Scan for the cell matching the given text and deliver its (x, y) coordinate at center. 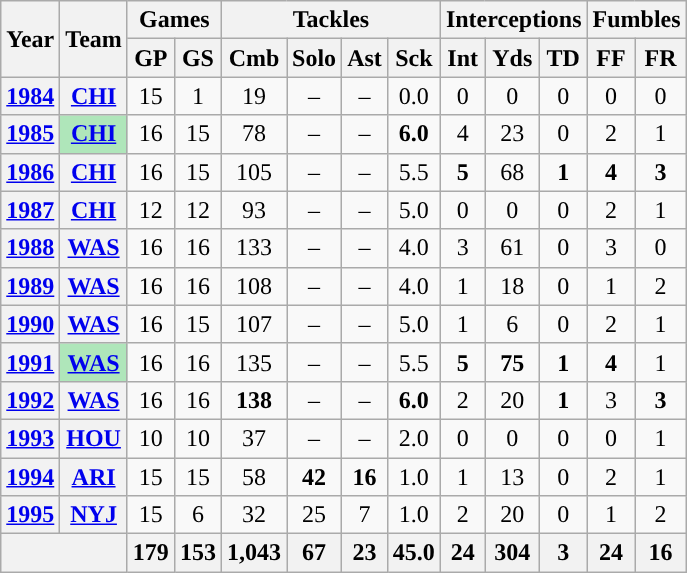
Cmb (254, 58)
138 (254, 400)
13 (512, 477)
FF (611, 58)
42 (314, 477)
1986 (30, 172)
Year (30, 39)
FR (660, 58)
1991 (30, 362)
153 (198, 553)
1984 (30, 96)
45.0 (414, 553)
ARI (94, 477)
TD (564, 58)
179 (150, 553)
107 (254, 324)
Tackles (330, 20)
Yds (512, 58)
GP (150, 58)
1985 (30, 134)
93 (254, 210)
1994 (30, 477)
2.0 (414, 438)
32 (254, 515)
1992 (30, 400)
Fumbles (636, 20)
1988 (30, 248)
Interceptions (514, 20)
GS (198, 58)
7 (365, 515)
304 (512, 553)
78 (254, 134)
25 (314, 515)
1989 (30, 286)
67 (314, 553)
Solo (314, 58)
105 (254, 172)
1993 (30, 438)
58 (254, 477)
Int (462, 58)
75 (512, 362)
1,043 (254, 553)
37 (254, 438)
Team (94, 39)
1995 (30, 515)
18 (512, 286)
61 (512, 248)
0.0 (414, 96)
Games (174, 20)
Ast (365, 58)
Sck (414, 58)
19 (254, 96)
68 (512, 172)
135 (254, 362)
108 (254, 286)
HOU (94, 438)
133 (254, 248)
NYJ (94, 515)
1990 (30, 324)
1987 (30, 210)
